Provide the (X, Y) coordinate of the cell's center where the given text is located.  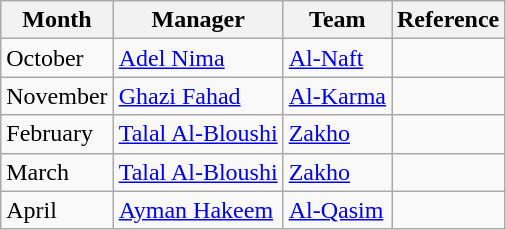
Ghazi Fahad (198, 96)
Al-Karma (337, 96)
April (57, 210)
Month (57, 20)
Reference (448, 20)
Ayman Hakeem (198, 210)
Al-Naft (337, 58)
Team (337, 20)
Al-Qasim (337, 210)
February (57, 134)
March (57, 172)
Adel Nima (198, 58)
Manager (198, 20)
October (57, 58)
November (57, 96)
